From the cell containing the given text, extract its center point as [x, y] coordinate. 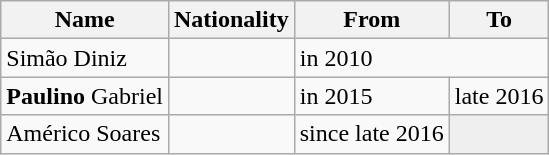
late 2016 [499, 96]
To [499, 20]
Nationality [231, 20]
Name [85, 20]
since late 2016 [372, 134]
Paulino Gabriel [85, 96]
Simão Diniz [85, 58]
in 2010 [422, 58]
From [372, 20]
in 2015 [372, 96]
Américo Soares [85, 134]
